Return the [X, Y] coordinate for the center point of the cell that contains the specified text.  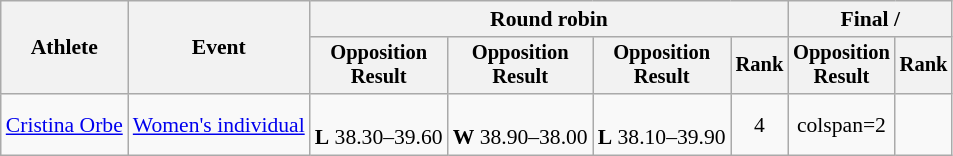
Cristina Orbe [64, 124]
Final / [870, 19]
W 38.90–38.00 [520, 124]
L 38.10–39.90 [662, 124]
Athlete [64, 48]
Event [219, 48]
colspan=2 [842, 124]
Round robin [549, 19]
L 38.30–39.60 [379, 124]
Women's individual [219, 124]
4 [760, 124]
